From the cell containing the given text, extract its center point as [X, Y] coordinate. 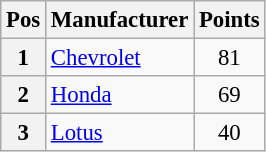
Pos [24, 20]
3 [24, 133]
Manufacturer [120, 20]
Points [230, 20]
69 [230, 95]
81 [230, 58]
2 [24, 95]
Chevrolet [120, 58]
1 [24, 58]
40 [230, 133]
Lotus [120, 133]
Honda [120, 95]
